Locate the cell with the specified text and output its [X, Y] center coordinate. 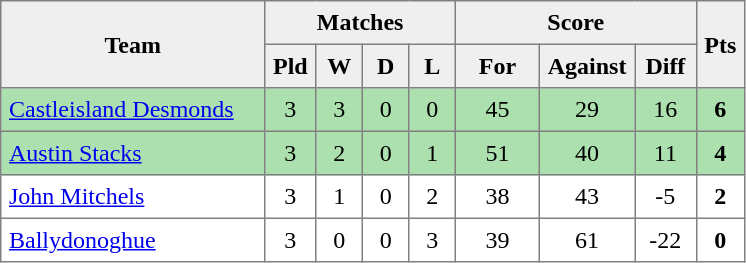
Diff [666, 66]
39 [497, 240]
29 [586, 110]
Castleisland Desmonds [133, 110]
Ballydonoghue [133, 240]
16 [666, 110]
6 [720, 110]
4 [720, 153]
40 [586, 153]
W [339, 66]
51 [497, 153]
Austin Stacks [133, 153]
45 [497, 110]
Matches [360, 23]
43 [586, 197]
Team [133, 44]
-5 [666, 197]
11 [666, 153]
61 [586, 240]
38 [497, 197]
Pts [720, 44]
L [432, 66]
-22 [666, 240]
Pld [290, 66]
For [497, 66]
John Mitchels [133, 197]
Score [576, 23]
D [385, 66]
Against [586, 66]
